Determine the [X, Y] coordinate at the center of the cell enclosing the given text.  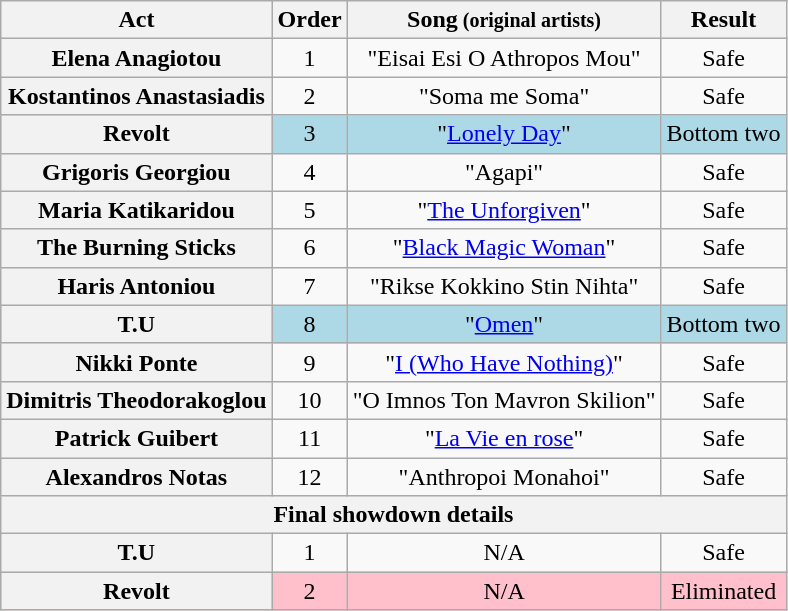
"Agapi" [504, 172]
"Black Magic Woman" [504, 248]
Maria Katikaridou [136, 210]
11 [310, 438]
Result [724, 20]
3 [310, 134]
"Soma me Soma" [504, 96]
Patrick Guibert [136, 438]
"Omen" [504, 324]
Act [136, 20]
8 [310, 324]
12 [310, 477]
10 [310, 400]
Nikki Ponte [136, 362]
"The Unforgiven" [504, 210]
5 [310, 210]
"Lonely Day" [504, 134]
Song (original artists) [504, 20]
Grigoris Georgiou [136, 172]
The Burning Sticks [136, 248]
Haris Antoniou [136, 286]
"Eisai Esi O Athropos Mou" [504, 58]
"I (Who Have Nothing)" [504, 362]
7 [310, 286]
"Rikse Kokkino Stin Nihta" [504, 286]
Kostantinos Anastasiadis [136, 96]
9 [310, 362]
6 [310, 248]
Order [310, 20]
Final showdown details [394, 515]
Alexandros Notas [136, 477]
Dimitris Theodorakoglou [136, 400]
4 [310, 172]
"Anthropoi Monahoi" [504, 477]
"O Imnos Ton Mavron Skilion" [504, 400]
"La Vie en rose" [504, 438]
Elena Anagiotou [136, 58]
Eliminated [724, 591]
